Return (X, Y) of the center of cell containing provided text 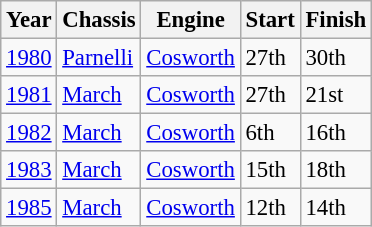
Finish (336, 20)
1983 (29, 170)
1981 (29, 95)
18th (336, 170)
Engine (190, 20)
Chassis (99, 20)
Start (270, 20)
Year (29, 20)
Parnelli (99, 58)
16th (336, 133)
1985 (29, 208)
30th (336, 58)
1982 (29, 133)
14th (336, 208)
12th (270, 208)
15th (270, 170)
6th (270, 133)
21st (336, 95)
1980 (29, 58)
